Identify which cell holds the provided text, then report its (X, Y) central coordinate. 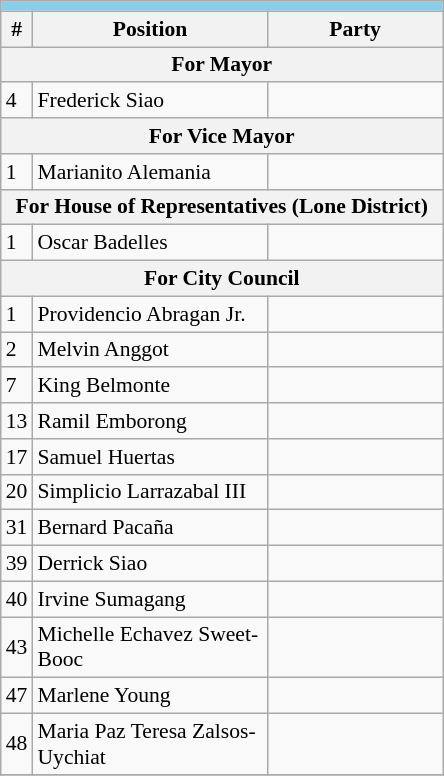
Michelle Echavez Sweet-Booc (150, 648)
43 (17, 648)
For Vice Mayor (222, 136)
For House of Representatives (Lone District) (222, 207)
17 (17, 457)
Position (150, 29)
4 (17, 101)
31 (17, 528)
Marianito Alemania (150, 172)
Ramil Emborong (150, 421)
48 (17, 744)
47 (17, 696)
7 (17, 386)
Providencio Abragan Jr. (150, 314)
40 (17, 599)
Bernard Pacaña (150, 528)
For City Council (222, 279)
39 (17, 564)
Melvin Anggot (150, 350)
Derrick Siao (150, 564)
Irvine Sumagang (150, 599)
Party (356, 29)
2 (17, 350)
Simplicio Larrazabal III (150, 492)
13 (17, 421)
Marlene Young (150, 696)
King Belmonte (150, 386)
For Mayor (222, 65)
20 (17, 492)
Samuel Huertas (150, 457)
Frederick Siao (150, 101)
Maria Paz Teresa Zalsos-Uychiat (150, 744)
# (17, 29)
Oscar Badelles (150, 243)
